From the cell containing the given text, extract its center point as [X, Y] coordinate. 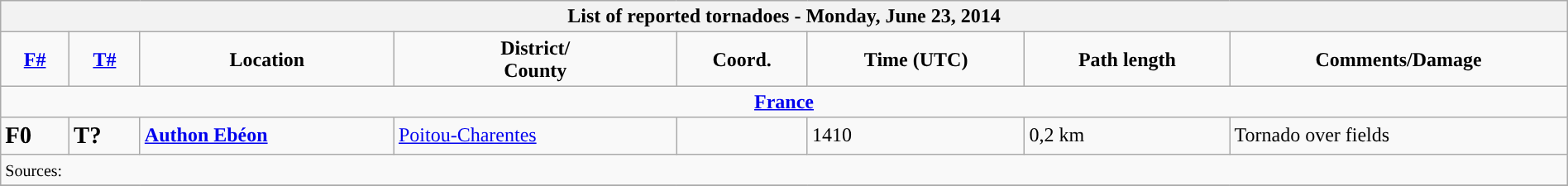
Coord. [742, 60]
T? [104, 136]
Authon Ebéon [266, 136]
1410 [916, 136]
Sources: [784, 169]
F# [35, 60]
Location [266, 60]
0,2 km [1127, 136]
Tornado over fields [1398, 136]
F0 [35, 136]
Comments/Damage [1398, 60]
Path length [1127, 60]
T# [104, 60]
District/County [535, 60]
France [784, 102]
Time (UTC) [916, 60]
List of reported tornadoes - Monday, June 23, 2014 [784, 17]
Poitou-Charentes [535, 136]
